Pinpoint the cell where the given text exists, returning its [x, y] midpoint coordinate. 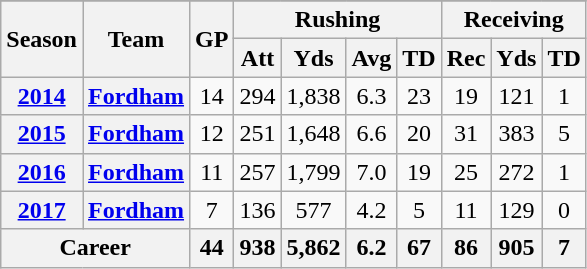
31 [466, 134]
1,838 [314, 96]
2014 [42, 96]
6.6 [372, 134]
23 [419, 96]
4.2 [372, 210]
251 [258, 134]
2016 [42, 172]
2015 [42, 134]
Rushing [338, 20]
6.2 [372, 248]
121 [516, 96]
Career [96, 248]
1,799 [314, 172]
905 [516, 248]
272 [516, 172]
294 [258, 96]
Att [258, 58]
577 [314, 210]
136 [258, 210]
2017 [42, 210]
12 [212, 134]
7.0 [372, 172]
6.3 [372, 96]
129 [516, 210]
Rec [466, 58]
383 [516, 134]
5,862 [314, 248]
25 [466, 172]
257 [258, 172]
0 [564, 210]
86 [466, 248]
Team [136, 39]
Avg [372, 58]
44 [212, 248]
1,648 [314, 134]
67 [419, 248]
Season [42, 39]
938 [258, 248]
14 [212, 96]
Receiving [514, 20]
GP [212, 39]
20 [419, 134]
